Output the (x, y) coordinate of the center of the cell containing the given text.  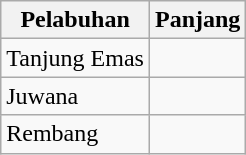
Panjang (197, 20)
Rembang (76, 134)
Tanjung Emas (76, 58)
Juwana (76, 96)
Pelabuhan (76, 20)
